Determine the [X, Y] coordinate at the center of the cell enclosing the given text.  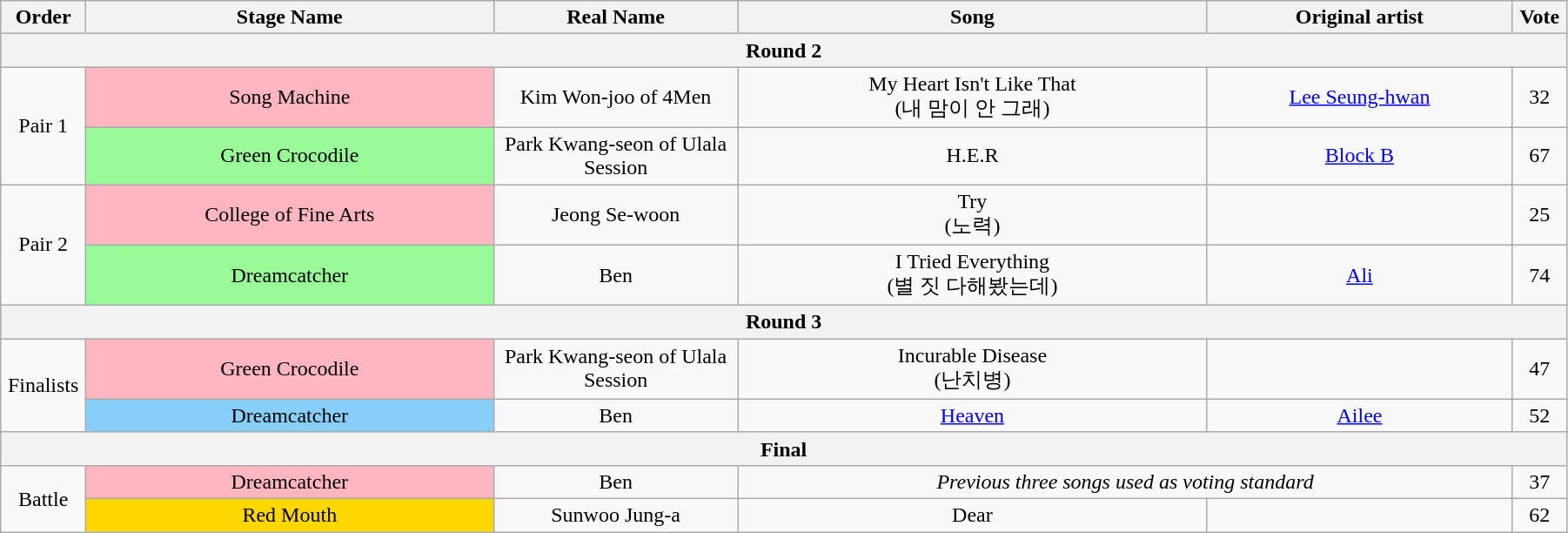
College of Fine Arts [290, 215]
Song [973, 17]
Sunwoo Jung-a [616, 515]
Lee Seung-hwan [1359, 98]
Round 3 [784, 322]
62 [1539, 515]
Dear [973, 515]
Previous three songs used as voting standard [1125, 482]
37 [1539, 482]
Heaven [973, 415]
Ailee [1359, 415]
Jeong Se-woon [616, 215]
Try(노력) [973, 215]
47 [1539, 369]
Original artist [1359, 17]
Pair 2 [44, 246]
Real Name [616, 17]
32 [1539, 98]
H.E.R [973, 155]
25 [1539, 215]
Order [44, 17]
Vote [1539, 17]
Final [784, 449]
52 [1539, 415]
Finalists [44, 386]
I Tried Everything(별 짓 다해봤는데) [973, 275]
Battle [44, 498]
74 [1539, 275]
Incurable Disease(난치병) [973, 369]
Pair 1 [44, 125]
My Heart Isn't Like That(내 맘이 안 그래) [973, 98]
Kim Won-joo of 4Men [616, 98]
Stage Name [290, 17]
Red Mouth [290, 515]
Ali [1359, 275]
Block B [1359, 155]
Song Machine [290, 98]
67 [1539, 155]
Round 2 [784, 51]
